Locate the cell with the specified text and output its (X, Y) center coordinate. 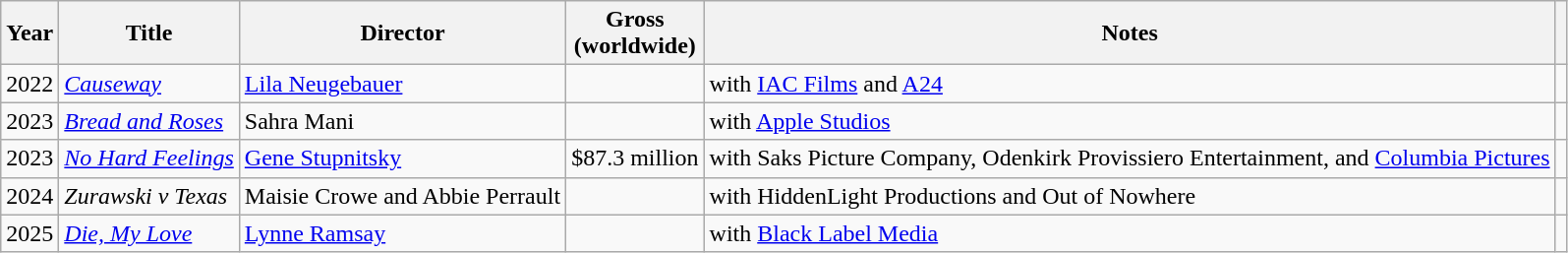
Sahra Mani (402, 121)
Notes (1130, 33)
Zurawski v Texas (149, 196)
2024 (29, 196)
Title (149, 33)
with IAC Films and A24 (1130, 84)
with Saks Picture Company, Odenkirk Provissiero Entertainment, and Columbia Pictures (1130, 158)
Director (402, 33)
Lynne Ramsay (402, 233)
Causeway (149, 84)
Year (29, 33)
2025 (29, 233)
with Apple Studios (1130, 121)
No Hard Feelings (149, 158)
Lila Neugebauer (402, 84)
Gross(worldwide) (635, 33)
Gene Stupnitsky (402, 158)
with Black Label Media (1130, 233)
with HiddenLight Productions and Out of Nowhere (1130, 196)
Maisie Crowe and Abbie Perrault (402, 196)
Bread and Roses (149, 121)
2022 (29, 84)
Die, My Love (149, 233)
$87.3 million (635, 158)
